Extract the [X, Y] coordinate from the center of the cell holding the provided text.  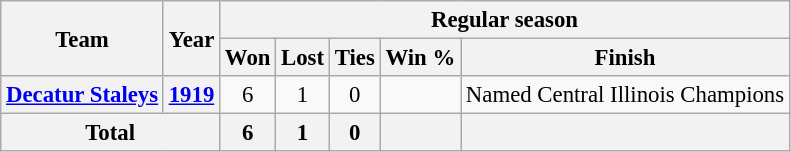
Ties [354, 58]
Year [191, 38]
Finish [626, 58]
Win % [420, 58]
Named Central Illinois Champions [626, 95]
Regular season [505, 20]
Total [110, 133]
Team [82, 38]
Decatur Staleys [82, 95]
Lost [303, 58]
Won [248, 58]
1919 [191, 95]
